Scan for the cell matching the given text and deliver its (X, Y) coordinate at center. 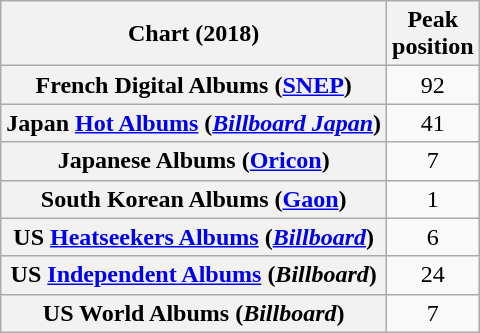
South Korean Albums (Gaon) (194, 199)
6 (433, 237)
US Independent Albums (Billboard) (194, 275)
Chart (2018) (194, 34)
US World Albums (Billboard) (194, 313)
1 (433, 199)
41 (433, 123)
24 (433, 275)
French Digital Albums (SNEP) (194, 85)
Japan Hot Albums (Billboard Japan) (194, 123)
Japanese Albums (Oricon) (194, 161)
US Heatseekers Albums (Billboard) (194, 237)
92 (433, 85)
Peakposition (433, 34)
